From the cell containing the given text, extract its center point as (X, Y) coordinate. 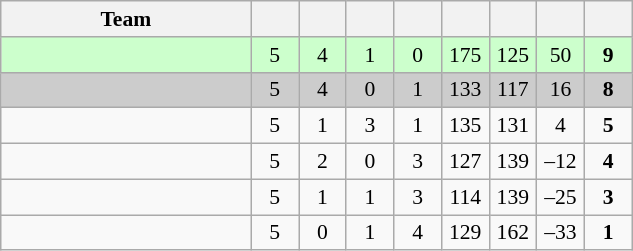
Team (126, 19)
127 (465, 162)
9 (608, 55)
–12 (561, 162)
50 (561, 55)
16 (561, 90)
117 (513, 90)
175 (465, 55)
–25 (561, 197)
135 (465, 126)
129 (465, 233)
–33 (561, 233)
8 (608, 90)
131 (513, 126)
114 (465, 197)
133 (465, 90)
2 (322, 162)
162 (513, 233)
125 (513, 55)
